Find where the given text appears and provide that cell's center as (x, y) coordinate. 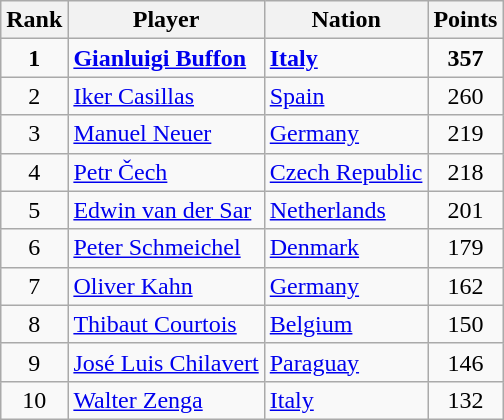
Player (166, 20)
Petr Čech (166, 172)
260 (466, 96)
132 (466, 400)
Gianluigi Buffon (166, 58)
218 (466, 172)
Edwin van der Sar (166, 210)
6 (34, 248)
219 (466, 134)
Thibaut Courtois (166, 324)
José Luis Chilavert (166, 362)
Spain (346, 96)
5 (34, 210)
Walter Zenga (166, 400)
146 (466, 362)
9 (34, 362)
179 (466, 248)
1 (34, 58)
4 (34, 172)
Paraguay (346, 362)
201 (466, 210)
Manuel Neuer (166, 134)
Iker Casillas (166, 96)
10 (34, 400)
Czech Republic (346, 172)
Nation (346, 20)
Rank (34, 20)
Netherlands (346, 210)
150 (466, 324)
Points (466, 20)
8 (34, 324)
162 (466, 286)
2 (34, 96)
357 (466, 58)
7 (34, 286)
Belgium (346, 324)
Oliver Kahn (166, 286)
3 (34, 134)
Peter Schmeichel (166, 248)
Denmark (346, 248)
